Identify which cell holds the provided text, then report its (X, Y) central coordinate. 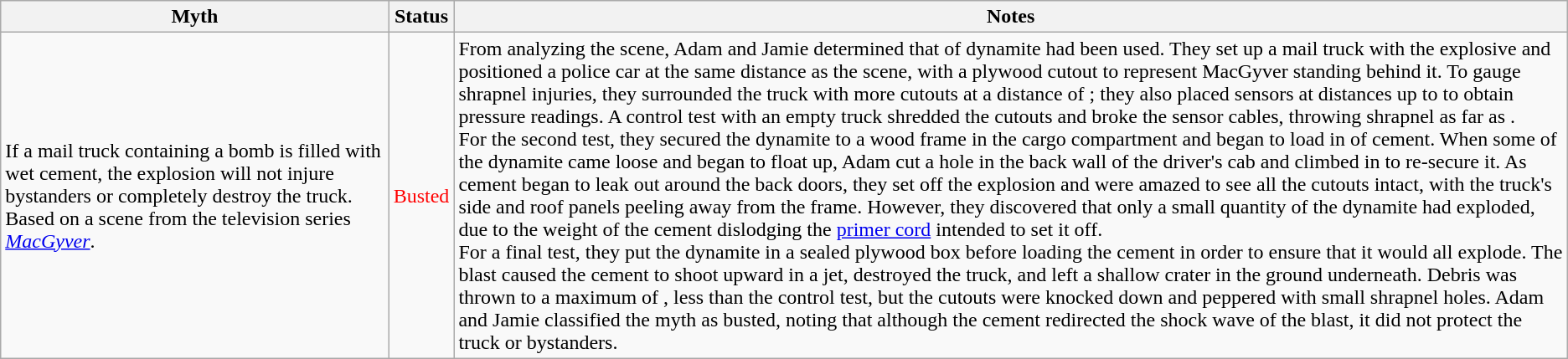
Notes (1010, 17)
Busted (421, 196)
Myth (194, 17)
Status (421, 17)
